Return [X, Y] of the center of cell containing provided text 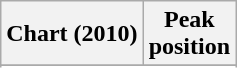
Chart (2010) [72, 34]
Peakposition [189, 34]
